Determine the (x, y) coordinate at the center of the cell enclosing the given text.  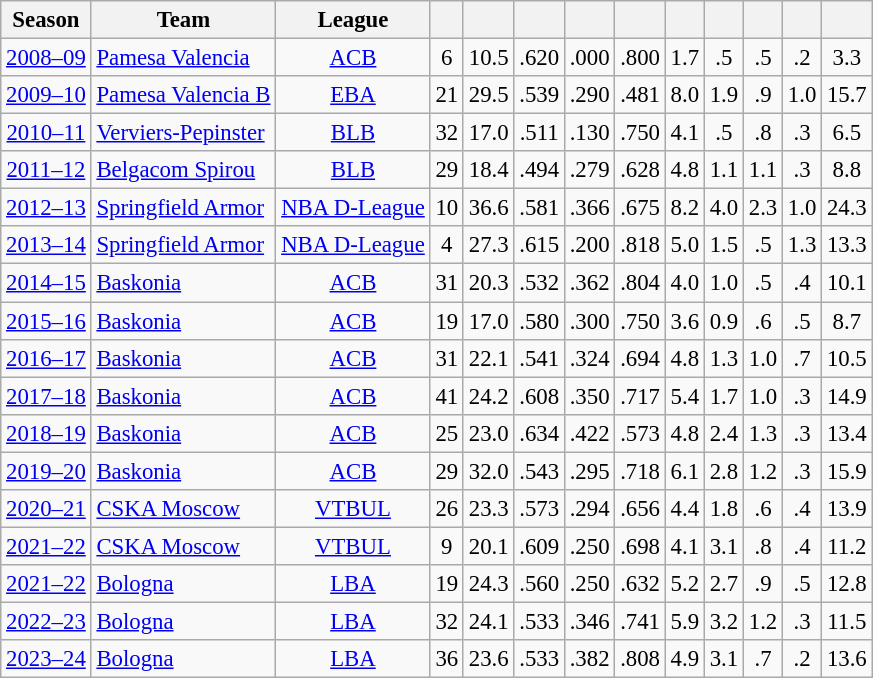
.511 (539, 133)
.290 (589, 95)
.000 (589, 58)
.718 (640, 471)
2017–18 (46, 396)
.560 (539, 584)
23.0 (488, 433)
.656 (640, 509)
4.9 (684, 659)
5.4 (684, 396)
.634 (539, 433)
3.3 (847, 58)
12.8 (847, 584)
.632 (640, 584)
.818 (640, 245)
.698 (640, 546)
Season (46, 20)
.804 (640, 283)
.543 (539, 471)
9 (446, 546)
5.2 (684, 584)
.580 (539, 321)
21 (446, 95)
11.2 (847, 546)
2016–17 (46, 358)
2012–13 (46, 208)
32.0 (488, 471)
2022–23 (46, 621)
Pamesa Valencia B (184, 95)
25 (446, 433)
4 (446, 245)
.541 (539, 358)
2020–21 (46, 509)
.694 (640, 358)
0.9 (724, 321)
.362 (589, 283)
.539 (539, 95)
2009–10 (46, 95)
Pamesa Valencia (184, 58)
15.9 (847, 471)
.346 (589, 621)
2018–19 (46, 433)
2011–12 (46, 170)
3.6 (684, 321)
EBA (353, 95)
14.9 (847, 396)
20.1 (488, 546)
.532 (539, 283)
13.6 (847, 659)
36 (446, 659)
.200 (589, 245)
8.7 (847, 321)
2.3 (762, 208)
36.6 (488, 208)
.717 (640, 396)
2.8 (724, 471)
2023–24 (46, 659)
.608 (539, 396)
6 (446, 58)
2008–09 (46, 58)
.808 (640, 659)
10 (446, 208)
5.9 (684, 621)
.422 (589, 433)
Verviers-Pepinster (184, 133)
2.4 (724, 433)
41 (446, 396)
27.3 (488, 245)
1.9 (724, 95)
2014–15 (46, 283)
5.0 (684, 245)
13.9 (847, 509)
2010–11 (46, 133)
11.5 (847, 621)
2013–14 (46, 245)
20.3 (488, 283)
2019–20 (46, 471)
13.3 (847, 245)
1.5 (724, 245)
23.3 (488, 509)
.800 (640, 58)
.494 (539, 170)
.609 (539, 546)
Belgacom Spirou (184, 170)
.741 (640, 621)
24.2 (488, 396)
.130 (589, 133)
.628 (640, 170)
23.6 (488, 659)
22.1 (488, 358)
League (353, 20)
.581 (539, 208)
26 (446, 509)
2015–16 (46, 321)
2.7 (724, 584)
6.1 (684, 471)
.295 (589, 471)
29.5 (488, 95)
10.1 (847, 283)
8.0 (684, 95)
13.4 (847, 433)
15.7 (847, 95)
6.5 (847, 133)
.350 (589, 396)
.382 (589, 659)
.300 (589, 321)
.294 (589, 509)
8.8 (847, 170)
4.4 (684, 509)
Team (184, 20)
24.1 (488, 621)
3.2 (724, 621)
.620 (539, 58)
.481 (640, 95)
.324 (589, 358)
18.4 (488, 170)
8.2 (684, 208)
.279 (589, 170)
.366 (589, 208)
.615 (539, 245)
.675 (640, 208)
1.8 (724, 509)
